Search for the cell housing the specified text and yield its [X, Y] center coordinate. 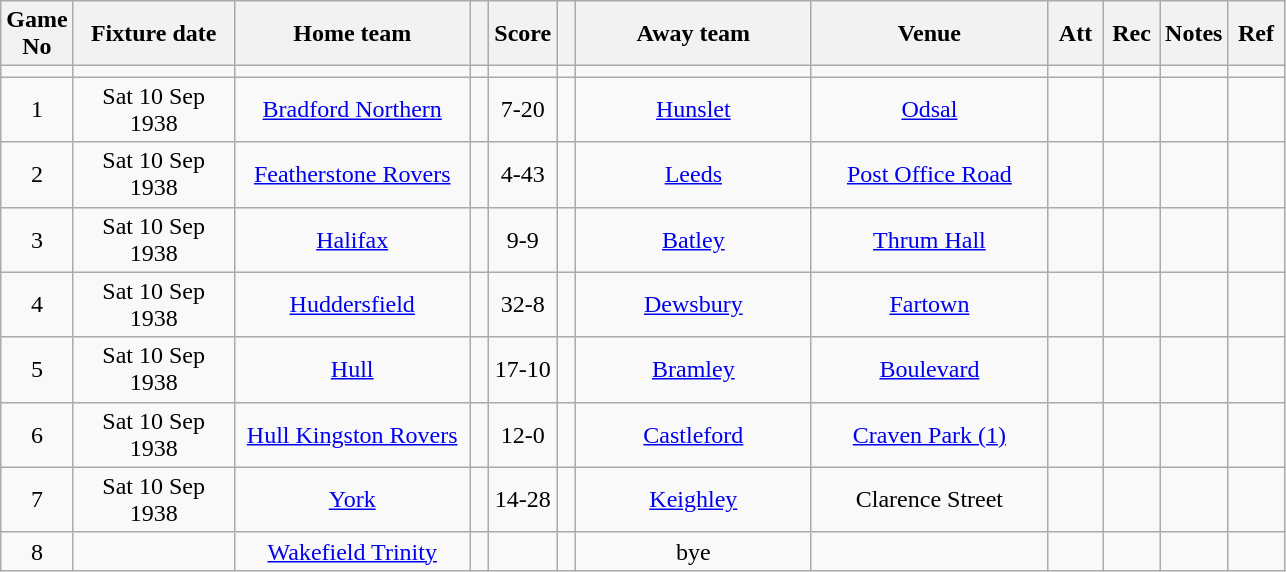
4 [37, 304]
Craven Park (1) [929, 434]
8 [37, 551]
Post Office Road [929, 174]
17-10 [523, 370]
9-9 [523, 240]
32-8 [523, 304]
Dewsbury [693, 304]
Ref [1256, 34]
7-20 [523, 110]
Hull [352, 370]
Fartown [929, 304]
14-28 [523, 500]
Venue [929, 34]
2 [37, 174]
Hull Kingston Rovers [352, 434]
Featherstone Rovers [352, 174]
12-0 [523, 434]
Halifax [352, 240]
Keighley [693, 500]
Rec [1132, 34]
Hunslet [693, 110]
Score [523, 34]
Boulevard [929, 370]
1 [37, 110]
Batley [693, 240]
3 [37, 240]
York [352, 500]
Home team [352, 34]
Thrum Hall [929, 240]
Castleford [693, 434]
Away team [693, 34]
Notes [1194, 34]
bye [693, 551]
4-43 [523, 174]
Bradford Northern [352, 110]
Huddersfield [352, 304]
Att [1075, 34]
7 [37, 500]
Wakefield Trinity [352, 551]
Clarence Street [929, 500]
Leeds [693, 174]
Bramley [693, 370]
6 [37, 434]
5 [37, 370]
Game No [37, 34]
Fixture date [154, 34]
Odsal [929, 110]
